From the cell containing the given text, extract its center point as (x, y) coordinate. 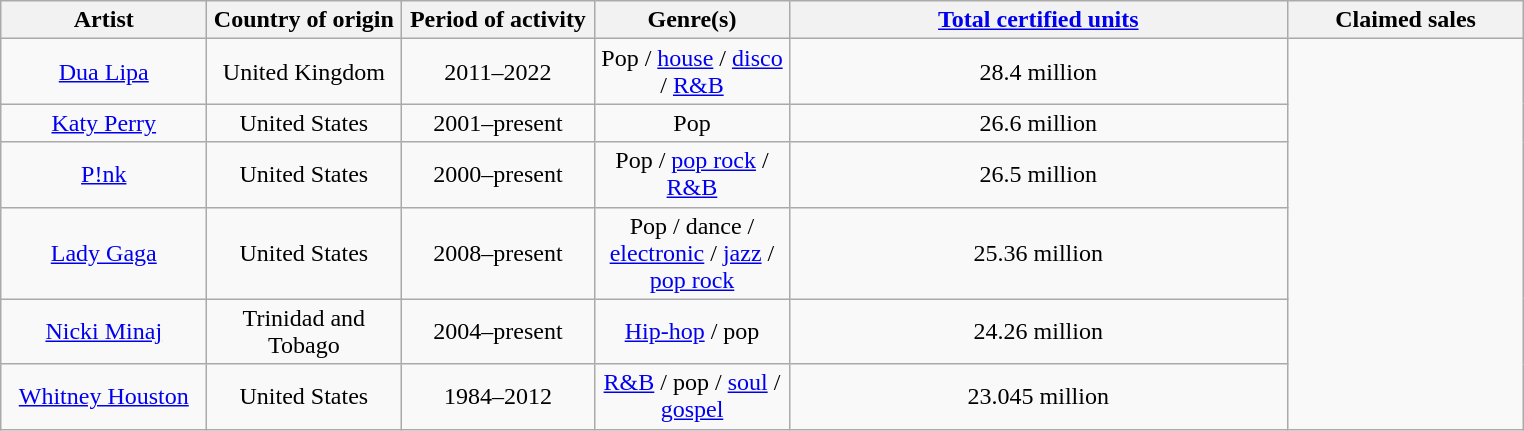
Whitney Houston (104, 396)
P!nk (104, 174)
2004–present (498, 332)
26.5 million (1038, 174)
Katy Perry (104, 123)
26.6 million (1038, 123)
2011–2022 (498, 72)
23.045 million (1038, 396)
Lady Gaga (104, 253)
Hip-hop / pop (692, 332)
Pop / pop rock / R&B (692, 174)
Pop / dance / electronic / jazz / pop rock (692, 253)
Nicki Minaj (104, 332)
United Kingdom (304, 72)
R&B / pop / soul / gospel (692, 396)
2000–present (498, 174)
2001–present (498, 123)
2008–present (498, 253)
Dua Lipa (104, 72)
Genre(s) (692, 20)
25.36 million (1038, 253)
Period of activity (498, 20)
24.26 million (1038, 332)
Trinidad and Tobago (304, 332)
Country of origin (304, 20)
Pop / house / disco / R&B (692, 72)
Total certified units (1038, 20)
Claimed sales (1406, 20)
Artist (104, 20)
Pop (692, 123)
28.4 million (1038, 72)
1984–2012 (498, 396)
